Pinpoint the cell where the given text exists, returning its [x, y] midpoint coordinate. 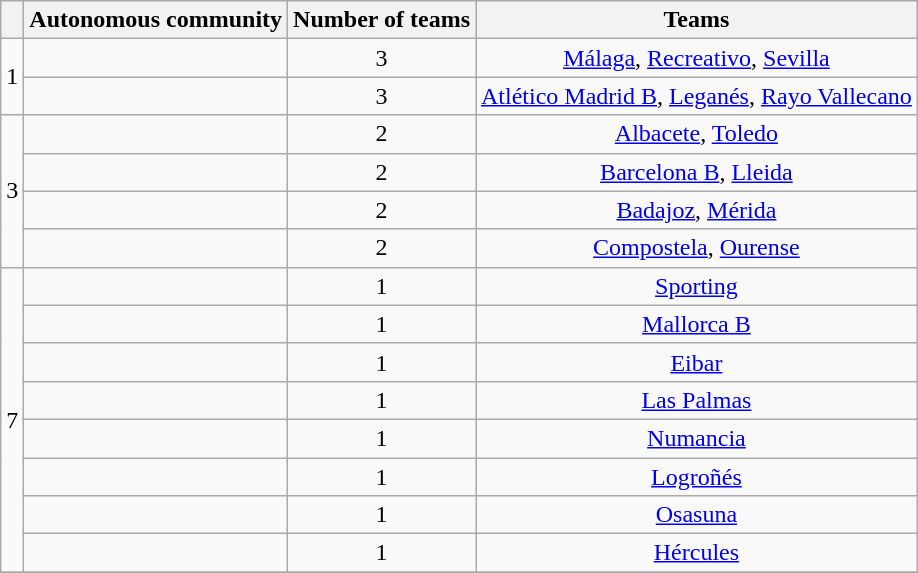
Sporting [697, 286]
Eibar [697, 362]
Málaga, Recreativo, Sevilla [697, 58]
7 [12, 419]
Compostela, Ourense [697, 248]
Autonomous community [156, 20]
Hércules [697, 553]
Atlético Madrid B, Leganés, Rayo Vallecano [697, 96]
Number of teams [382, 20]
Albacete, Toledo [697, 134]
Numancia [697, 438]
Las Palmas [697, 400]
Barcelona B, Lleida [697, 172]
Logroñés [697, 477]
Mallorca B [697, 324]
Osasuna [697, 515]
Badajoz, Mérida [697, 210]
Teams [697, 20]
